Capture the cell that displays the provided text and extract its [x, y] central coordinate. 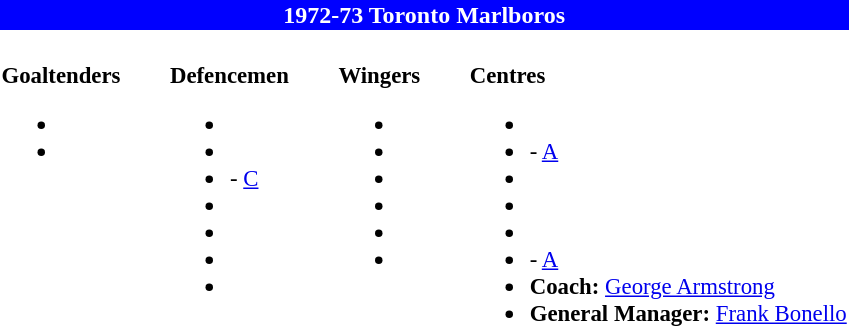
1972-73 Toronto Marlboros [424, 15]
